From the cell containing the given text, extract its center point as (x, y) coordinate. 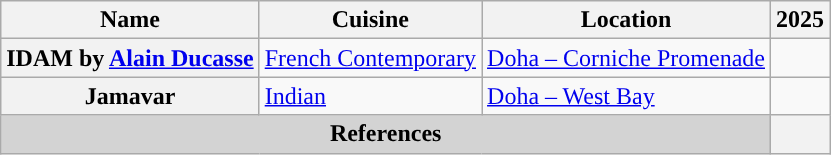
2025 (800, 20)
Indian (370, 96)
Jamavar (130, 96)
Doha – Corniche Promenade (626, 58)
References (386, 134)
Location (626, 20)
IDAM by Alain Ducasse (130, 58)
Doha – West Bay (626, 96)
French Contemporary (370, 58)
Name (130, 20)
Cuisine (370, 20)
